Return the (X, Y) coordinate for the center point of the cell that contains the specified text.  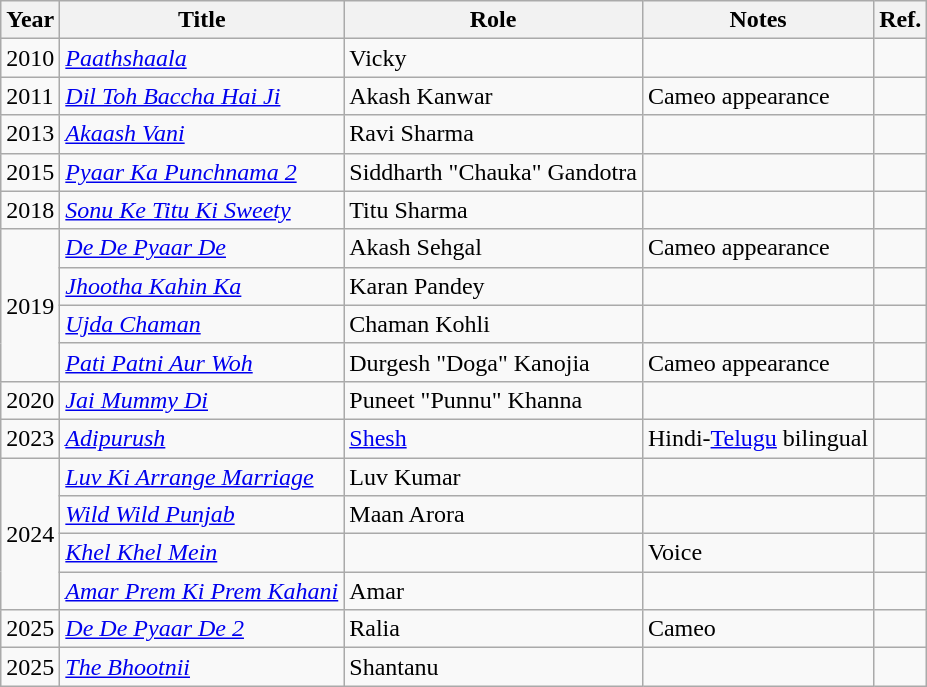
Akaash Vani (202, 134)
Ujda Chaman (202, 324)
Maan Arora (494, 515)
Siddharth "Chauka" Gandotra (494, 172)
Durgesh "Doga" Kanojia (494, 362)
2024 (30, 534)
Ralia (494, 629)
Voice (758, 553)
Karan Pandey (494, 286)
Amar Prem Ki Prem Kahani (202, 591)
Hindi-Telugu bilingual (758, 438)
Adipurush (202, 438)
Chaman Kohli (494, 324)
Year (30, 20)
Sonu Ke Titu Ki Sweety (202, 210)
Luv Ki Arrange Marriage (202, 477)
De De Pyaar De 2 (202, 629)
2018 (30, 210)
2023 (30, 438)
Shesh (494, 438)
Paathshaala (202, 58)
2011 (30, 96)
2015 (30, 172)
The Bhootnii (202, 667)
Cameo (758, 629)
Amar (494, 591)
Khel Khel Mein (202, 553)
2010 (30, 58)
Notes (758, 20)
De De Pyaar De (202, 248)
Akash Kanwar (494, 96)
Ref. (900, 20)
Titu Sharma (494, 210)
Jhootha Kahin Ka (202, 286)
Wild Wild Punjab (202, 515)
Puneet "Punnu" Khanna (494, 400)
Pyaar Ka Punchnama 2 (202, 172)
2013 (30, 134)
2020 (30, 400)
Akash Sehgal (494, 248)
Luv Kumar (494, 477)
2019 (30, 305)
Vicky (494, 58)
Ravi Sharma (494, 134)
Pati Patni Aur Woh (202, 362)
Jai Mummy Di (202, 400)
Role (494, 20)
Title (202, 20)
Shantanu (494, 667)
Dil Toh Baccha Hai Ji (202, 96)
